Find where the given text appears and provide that cell's center as [x, y] coordinate. 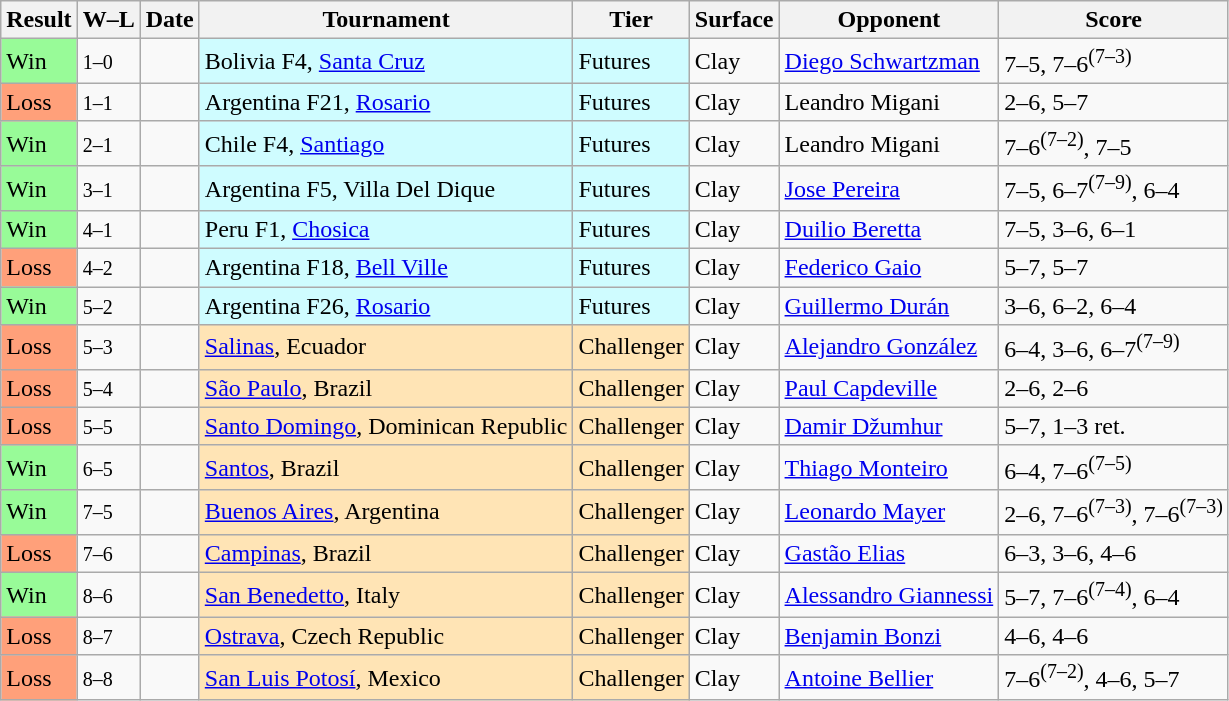
Santos, Brazil [386, 468]
4–2 [108, 268]
Result [39, 20]
5–7, 1–3 ret. [1114, 426]
Tier [631, 20]
2–1 [108, 144]
4–6, 4–6 [1114, 636]
Opponent [889, 20]
8–7 [108, 636]
Surface [734, 20]
7–6(7–2), 7–5 [1114, 144]
4–1 [108, 230]
7–5 [108, 512]
Salinas, Ecuador [386, 348]
3–6, 6–2, 6–4 [1114, 306]
5–5 [108, 426]
Antoine Bellier [889, 678]
Thiago Monteiro [889, 468]
7–6 [108, 554]
Argentina F18, Bell Ville [386, 268]
Guillermo Durán [889, 306]
6–4, 3–6, 6–7(7–9) [1114, 348]
Chile F4, Santiago [386, 144]
Argentina F21, Rosario [386, 102]
Paul Capdeville [889, 388]
W–L [108, 20]
Damir Džumhur [889, 426]
Tournament [386, 20]
5–4 [108, 388]
Ostrava, Czech Republic [386, 636]
Argentina F5, Villa Del Dique [386, 188]
6–3, 3–6, 4–6 [1114, 554]
8–8 [108, 678]
Score [1114, 20]
1–1 [108, 102]
Alessandro Giannessi [889, 596]
1–0 [108, 62]
6–4, 7–6(7–5) [1114, 468]
Federico Gaio [889, 268]
Argentina F26, Rosario [386, 306]
7–5, 7–6(7–3) [1114, 62]
Date [170, 20]
8–6 [108, 596]
5–7, 7–6(7–4), 6–4 [1114, 596]
Gastão Elias [889, 554]
Diego Schwartzman [889, 62]
5–2 [108, 306]
Bolivia F4, Santa Cruz [386, 62]
Campinas, Brazil [386, 554]
2–6, 2–6 [1114, 388]
7–5, 6–7(7–9), 6–4 [1114, 188]
Duilio Beretta [889, 230]
Leonardo Mayer [889, 512]
2–6, 7–6(7–3), 7–6(7–3) [1114, 512]
3–1 [108, 188]
Alejandro González [889, 348]
San Luis Potosí, Mexico [386, 678]
6–5 [108, 468]
San Benedetto, Italy [386, 596]
Peru F1, Chosica [386, 230]
5–7, 5–7 [1114, 268]
Jose Pereira [889, 188]
Santo Domingo, Dominican Republic [386, 426]
Benjamin Bonzi [889, 636]
5–3 [108, 348]
7–6(7–2), 4–6, 5–7 [1114, 678]
7–5, 3–6, 6–1 [1114, 230]
2–6, 5–7 [1114, 102]
São Paulo, Brazil [386, 388]
Buenos Aires, Argentina [386, 512]
